Identify which cell holds the provided text, then report its (x, y) central coordinate. 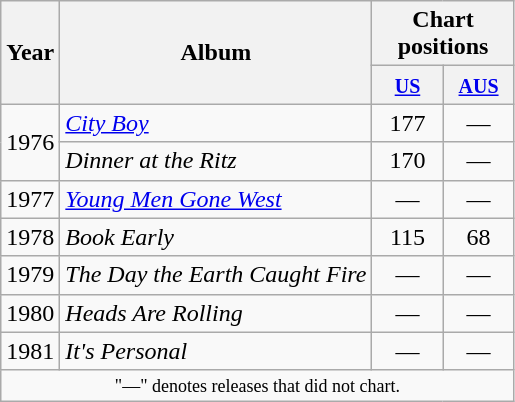
City Boy (216, 123)
1977 (30, 199)
Heads Are Rolling (216, 313)
1980 (30, 313)
68 (478, 237)
1978 (30, 237)
AUS (478, 85)
Book Early (216, 237)
"—" denotes releases that did not chart. (258, 386)
Year (30, 52)
1979 (30, 275)
Dinner at the Ritz (216, 161)
1981 (30, 351)
The Day the Earth Caught Fire (216, 275)
1976 (30, 142)
US (408, 85)
Album (216, 52)
177 (408, 123)
Chart positions (443, 34)
It's Personal (216, 351)
115 (408, 237)
170 (408, 161)
Young Men Gone West (216, 199)
